Capture the cell that displays the provided text and extract its (X, Y) central coordinate. 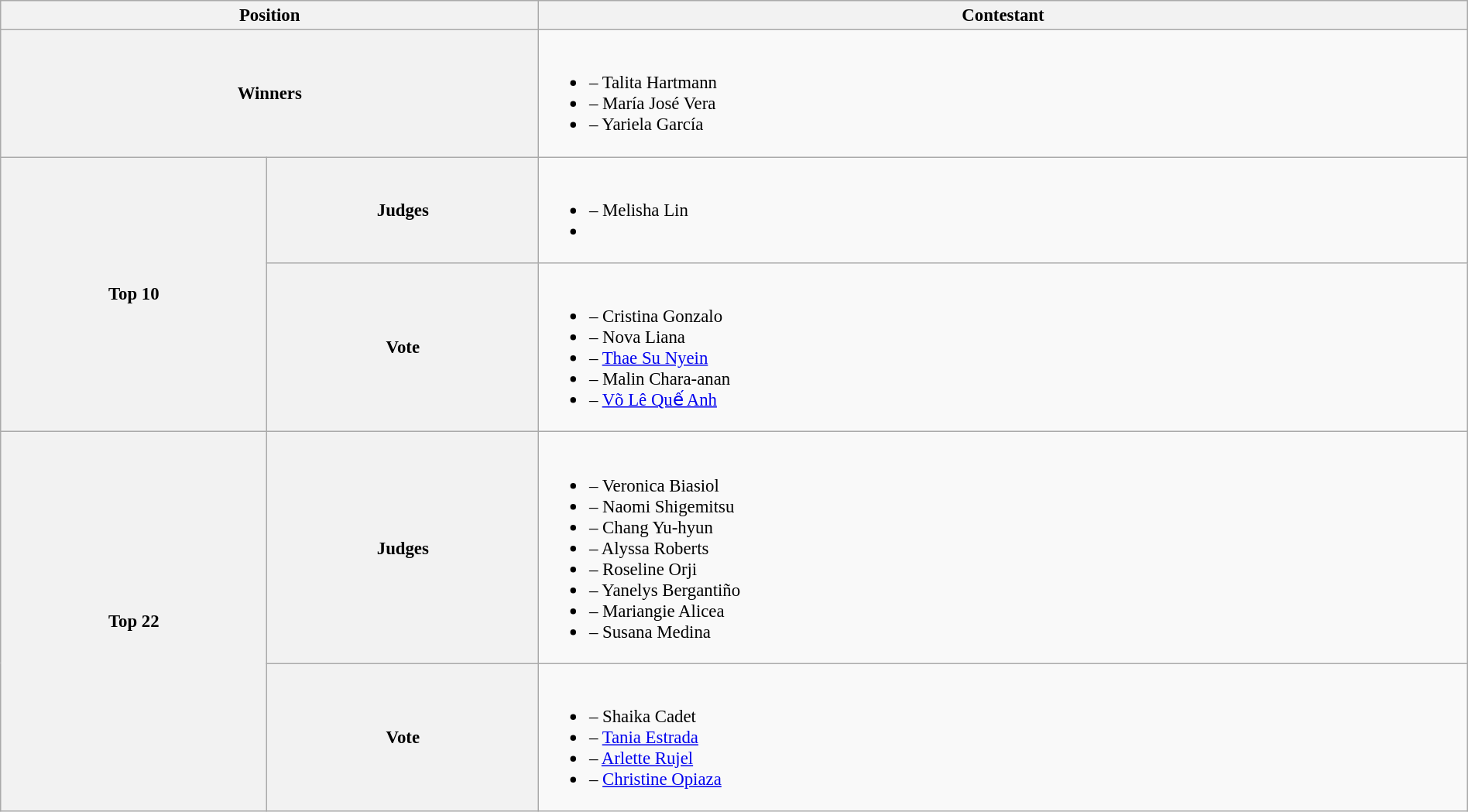
– Melisha Lin (1003, 211)
Top 10 (134, 294)
– Veronica Biasiol – Naomi Shigemitsu – Chang Yu-hyun – Alyssa Roberts – Roseline Orji – Yanelys Bergantiño – Mariangie Alicea – Susana Medina (1003, 548)
Position (269, 15)
– Cristina Gonzalo – Nova Liana – Thae Su Nyein – Malin Chara-anan – Võ Lê Quế Anh (1003, 348)
– Shaika Cadet – Tania Estrada – Arlette Rujel – Christine Opiaza (1003, 737)
– Talita Hartmann – María José Vera – Yariela García (1003, 94)
Winners (269, 94)
Top 22 (134, 622)
Contestant (1003, 15)
